Return the (x, y) coordinate for the center point of the cell that contains the specified text.  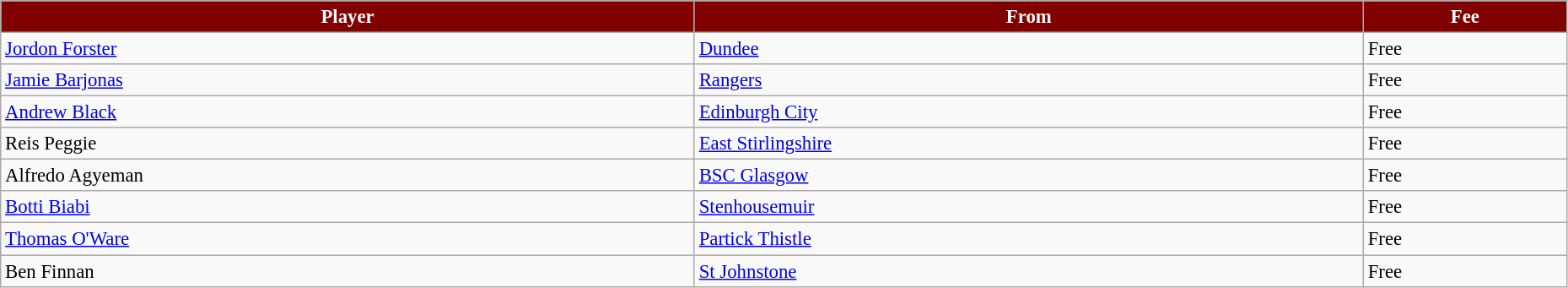
Alfredo Agyeman (348, 176)
Jordon Forster (348, 49)
East Stirlingshire (1029, 144)
Jamie Barjonas (348, 80)
Rangers (1029, 80)
Thomas O'Ware (348, 239)
BSC Glasgow (1029, 176)
Partick Thistle (1029, 239)
Edinburgh City (1029, 112)
Stenhousemuir (1029, 207)
Player (348, 17)
Reis Peggie (348, 144)
Andrew Black (348, 112)
St Johnstone (1029, 271)
Dundee (1029, 49)
Botti Biabi (348, 207)
Fee (1464, 17)
From (1029, 17)
Ben Finnan (348, 271)
